Find where the given text appears and provide that cell's center as [x, y] coordinate. 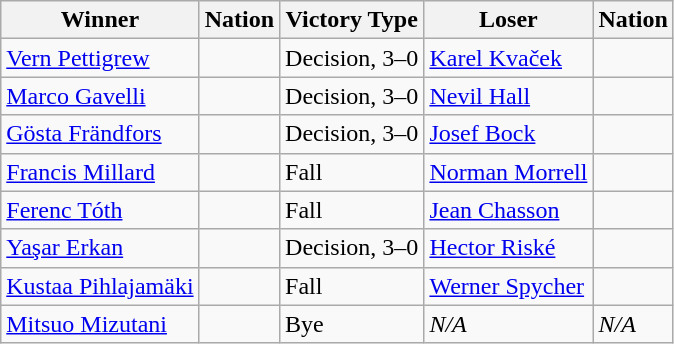
Ferenc Tóth [100, 210]
Vern Pettigrew [100, 58]
Marco Gavelli [100, 96]
Winner [100, 20]
Bye [352, 324]
Mitsuo Mizutani [100, 324]
Loser [508, 20]
Josef Bock [508, 134]
Yaşar Erkan [100, 248]
Norman Morrell [508, 172]
Hector Riské [508, 248]
Karel Kvaček [508, 58]
Jean Chasson [508, 210]
Francis Millard [100, 172]
Victory Type [352, 20]
Gösta Frändfors [100, 134]
Kustaa Pihlajamäki [100, 286]
Werner Spycher [508, 286]
Nevil Hall [508, 96]
